Determine the [x, y] coordinate at the center of the cell enclosing the given text.  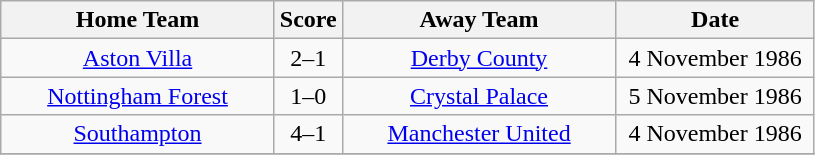
1–0 [308, 96]
2–1 [308, 58]
Southampton [138, 134]
Manchester United [479, 134]
Date [716, 20]
Aston Villa [138, 58]
Score [308, 20]
Derby County [479, 58]
Crystal Palace [479, 96]
Nottingham Forest [138, 96]
4–1 [308, 134]
Home Team [138, 20]
Away Team [479, 20]
5 November 1986 [716, 96]
